Capture the cell that displays the provided text and extract its [x, y] central coordinate. 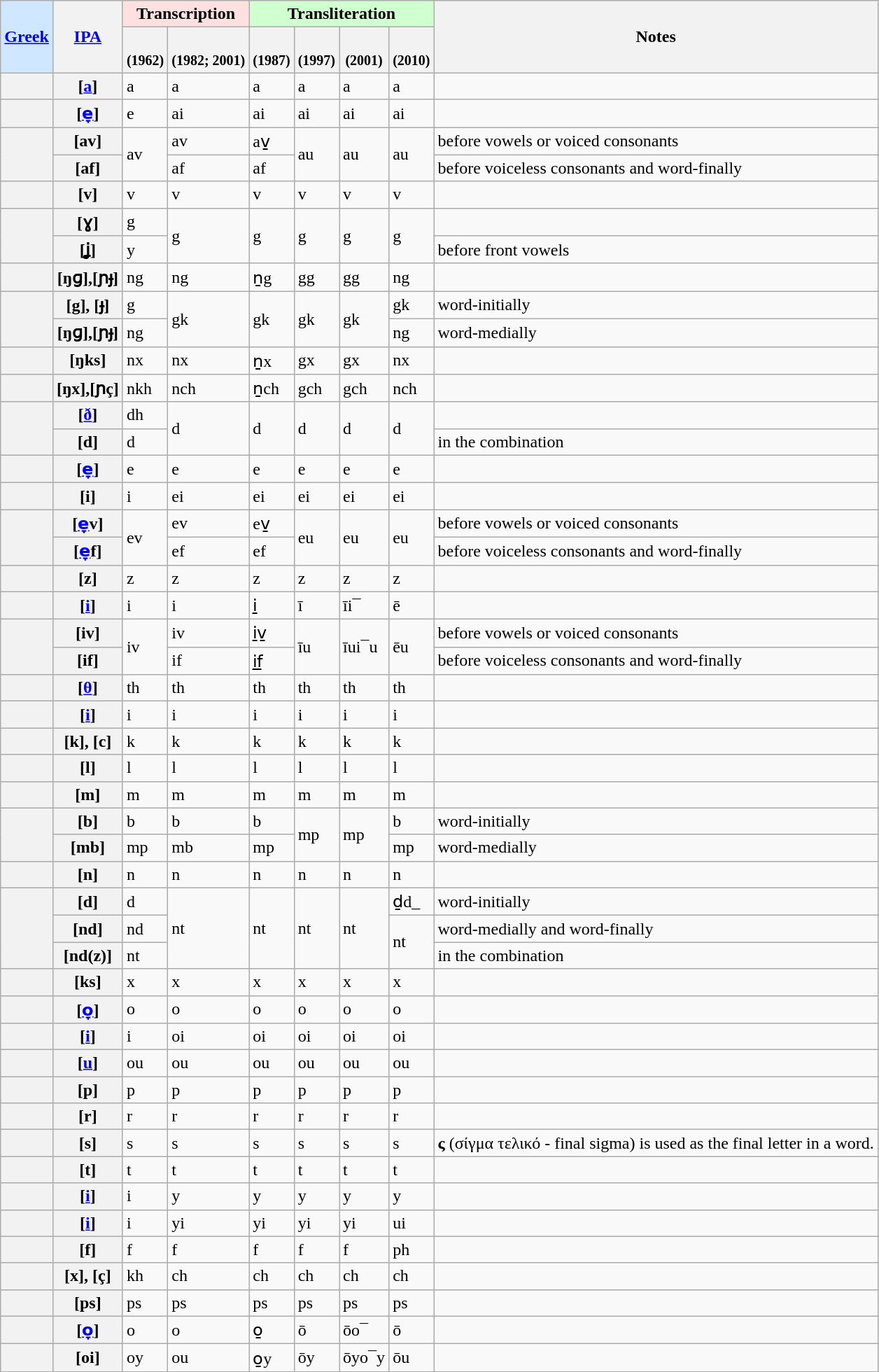
[ŋx],[ɲç] [87, 388]
if [209, 661]
before front vowels [656, 250]
(1997) [316, 50]
[u] [87, 1063]
o̱y [272, 1358]
[ʝ] [87, 250]
ḏd_ [412, 902]
[θ] [87, 688]
av̱ [272, 141]
dh [145, 415]
[z] [87, 578]
[av] [87, 141]
kh [145, 1276]
[e̞f] [87, 551]
ē [412, 605]
ōu [412, 1358]
Transcription [185, 14]
[k], [c] [87, 741]
ṉx [272, 360]
ς (σίγμα τελικό - final sigma) is used as the final letter in a word. [656, 1143]
i̱v̱ [272, 633]
ev̱ [272, 524]
[l] [87, 768]
[x], [ç] [87, 1276]
[ð] [87, 415]
ui [412, 1223]
īui¯u [364, 647]
ēu [412, 647]
[af] [87, 168]
Transliteration [342, 14]
[if] [87, 661]
(1982; 2001) [209, 50]
[nd] [87, 929]
[m] [87, 794]
[ps] [87, 1303]
[r] [87, 1116]
ōyo¯y [364, 1358]
i̱f̱ [272, 661]
[a] [87, 86]
[ŋks] [87, 360]
(2010) [412, 50]
[ɣ] [87, 222]
[p] [87, 1090]
[mb] [87, 848]
[nd(z)] [87, 955]
Notes [656, 36]
īi¯ [364, 605]
nkh [145, 388]
[f] [87, 1249]
[b] [87, 821]
[n] [87, 874]
[iv] [87, 633]
ōy [316, 1358]
mb [209, 848]
īu [316, 647]
(1962) [145, 50]
ī [316, 605]
word-medially and word-finally [656, 929]
(2001) [364, 50]
[s] [87, 1143]
o̱ [272, 1330]
ph [412, 1249]
i̱ [272, 605]
IPA [87, 36]
[t] [87, 1170]
ōo¯ [364, 1330]
ṉg [272, 277]
oy [145, 1358]
Greek [27, 36]
[ks] [87, 982]
(1987) [272, 50]
[e̞v] [87, 524]
ṉch [272, 388]
[v] [87, 195]
[g], [ɟ] [87, 305]
nd [145, 929]
[oi] [87, 1358]
